Locate the cell with the specified text and output its [x, y] center coordinate. 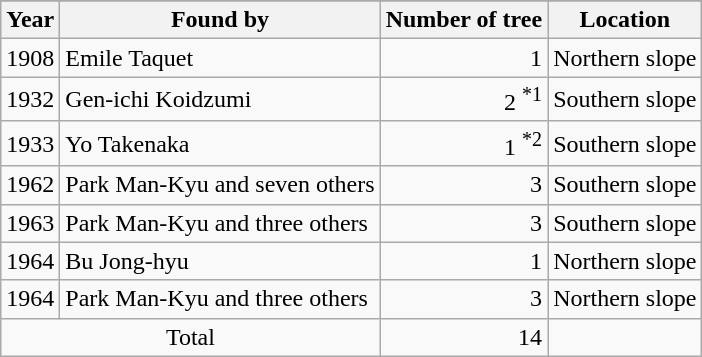
Gen-ichi Koidzumi [220, 100]
Year [30, 20]
1932 [30, 100]
Yo Takenaka [220, 144]
Found by [220, 20]
2 *1 [464, 100]
1962 [30, 185]
Emile Taquet [220, 58]
Location [625, 20]
1908 [30, 58]
Bu Jong-hyu [220, 261]
Park Man-Kyu and seven others [220, 185]
Total [190, 337]
1933 [30, 144]
Number of tree [464, 20]
14 [464, 337]
1963 [30, 223]
1 *2 [464, 144]
